Locate the cell with the specified text and output its [x, y] center coordinate. 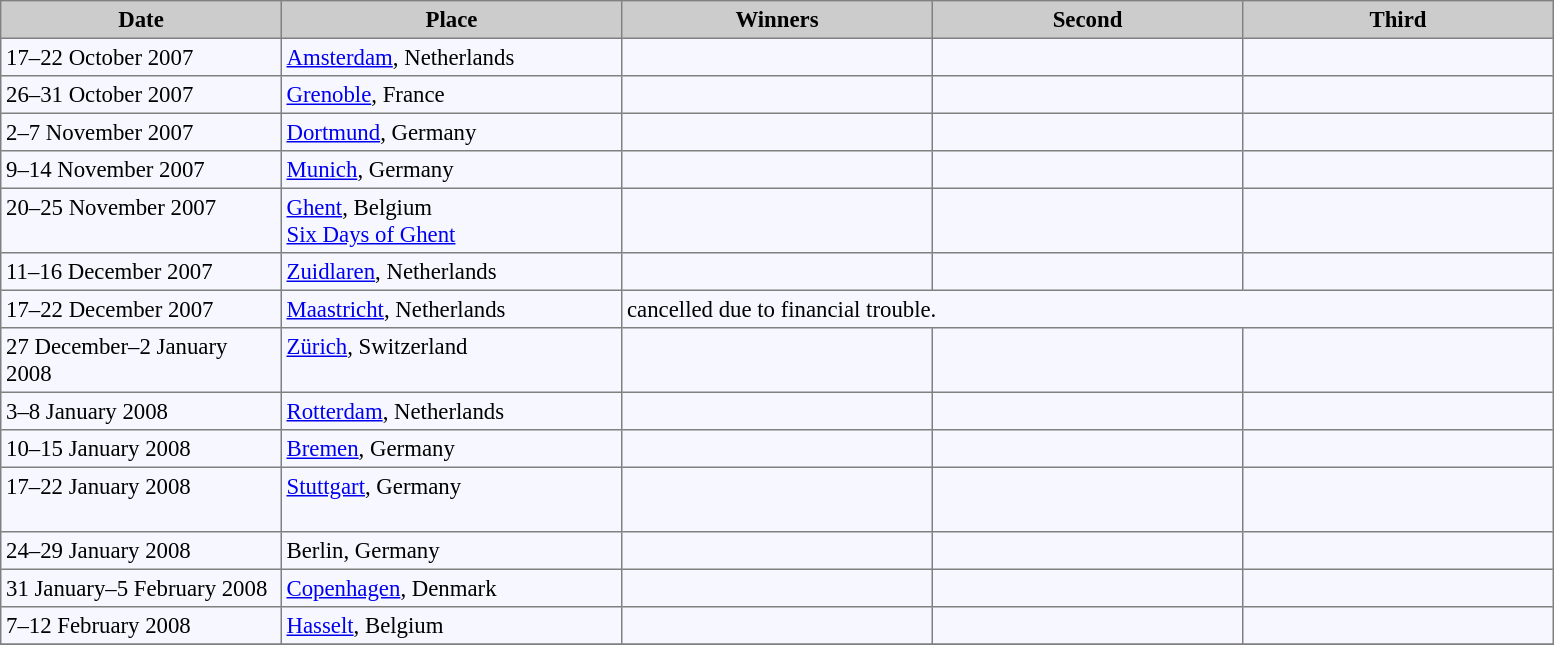
Berlin, Germany [451, 551]
Zürich, Switzerland [451, 360]
10–15 January 2008 [141, 449]
Maastricht, Netherlands [451, 309]
20–25 November 2007 [141, 220]
31 January–5 February 2008 [141, 588]
2–7 November 2007 [141, 132]
Winners [777, 20]
Date [141, 20]
Dortmund, Germany [451, 132]
24–29 January 2008 [141, 551]
26–31 October 2007 [141, 95]
cancelled due to financial trouble. [1088, 309]
Zuidlaren, Netherlands [451, 272]
17–22 October 2007 [141, 57]
Rotterdam, Netherlands [451, 411]
9–14 November 2007 [141, 170]
11–16 December 2007 [141, 272]
Bremen, Germany [451, 449]
Munich, Germany [451, 170]
Stuttgart, Germany [451, 499]
Copenhagen, Denmark [451, 588]
Second [1087, 20]
Ghent, Belgium Six Days of Ghent [451, 220]
Place [451, 20]
Hasselt, Belgium [451, 626]
3–8 January 2008 [141, 411]
Third [1398, 20]
Grenoble, France [451, 95]
17–22 January 2008 [141, 499]
27 December–2 January 2008 [141, 360]
17–22 December 2007 [141, 309]
7–12 February 2008 [141, 626]
Amsterdam, Netherlands [451, 57]
